Capture the cell that displays the provided text and extract its [X, Y] central coordinate. 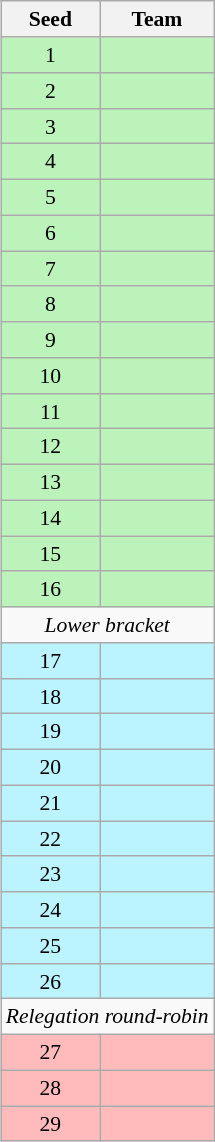
3 [50, 126]
23 [50, 874]
11 [50, 411]
24 [50, 910]
17 [50, 661]
9 [50, 340]
28 [50, 1088]
1 [50, 55]
26 [50, 981]
14 [50, 518]
12 [50, 447]
Team [157, 19]
20 [50, 767]
Seed [50, 19]
Lower bracket [108, 625]
22 [50, 839]
10 [50, 376]
8 [50, 304]
18 [50, 696]
29 [50, 1124]
5 [50, 197]
19 [50, 732]
21 [50, 803]
25 [50, 946]
13 [50, 482]
4 [50, 162]
2 [50, 91]
27 [50, 1052]
Relegation round-robin [108, 1017]
6 [50, 233]
7 [50, 269]
16 [50, 589]
15 [50, 554]
